Search for the cell housing the specified text and yield its [X, Y] center coordinate. 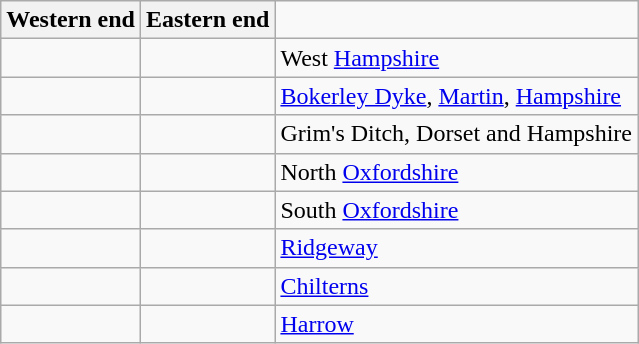
Western end [71, 20]
North Oxfordshire [456, 172]
Bokerley Dyke, Martin, Hampshire [456, 96]
Ridgeway [456, 248]
Eastern end [207, 20]
South Oxfordshire [456, 210]
Grim's Ditch, Dorset and Hampshire [456, 134]
West Hampshire [456, 58]
Chilterns [456, 286]
Harrow [456, 324]
